Pinpoint the cell where the given text exists, returning its (X, Y) midpoint coordinate. 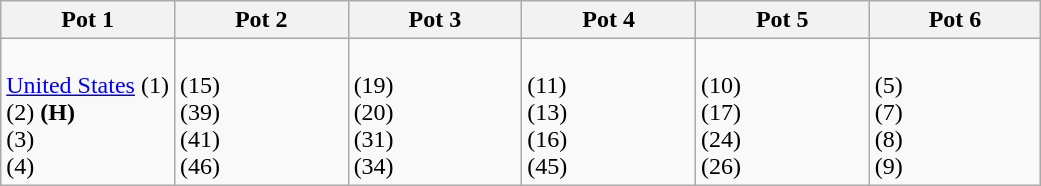
Pot 2 (261, 20)
(11) (13) (16) (45) (609, 112)
(10) (17) (24) (26) (782, 112)
(19) (20) (31) (34) (435, 112)
Pot 5 (782, 20)
Pot 4 (609, 20)
Pot 1 (88, 20)
Pot 6 (955, 20)
(15) (39) (41) (46) (261, 112)
Pot 3 (435, 20)
United States (1) (2) (H) (3) (4) (88, 112)
(5) (7) (8) (9) (955, 112)
